Find where the given text appears and provide that cell's center as (x, y) coordinate. 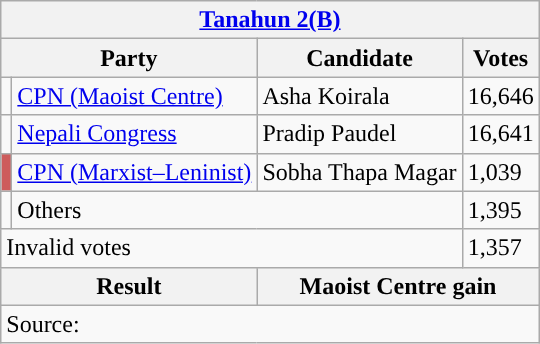
Pradip Paudel (360, 134)
Party (129, 58)
Votes (500, 58)
Invalid votes (232, 248)
1,395 (500, 210)
Sobha Thapa Magar (360, 172)
Maoist Centre gain (398, 286)
Asha Koirala (360, 96)
16,641 (500, 134)
Result (129, 286)
Source: (270, 324)
Nepali Congress (134, 134)
1,039 (500, 172)
Tanahun 2(B) (270, 20)
1,357 (500, 248)
CPN (Marxist–Leninist) (134, 172)
Candidate (360, 58)
CPN (Maoist Centre) (134, 96)
Others (237, 210)
16,646 (500, 96)
